For the text-containing cell, return its midpoint in [X, Y] coordinate format. 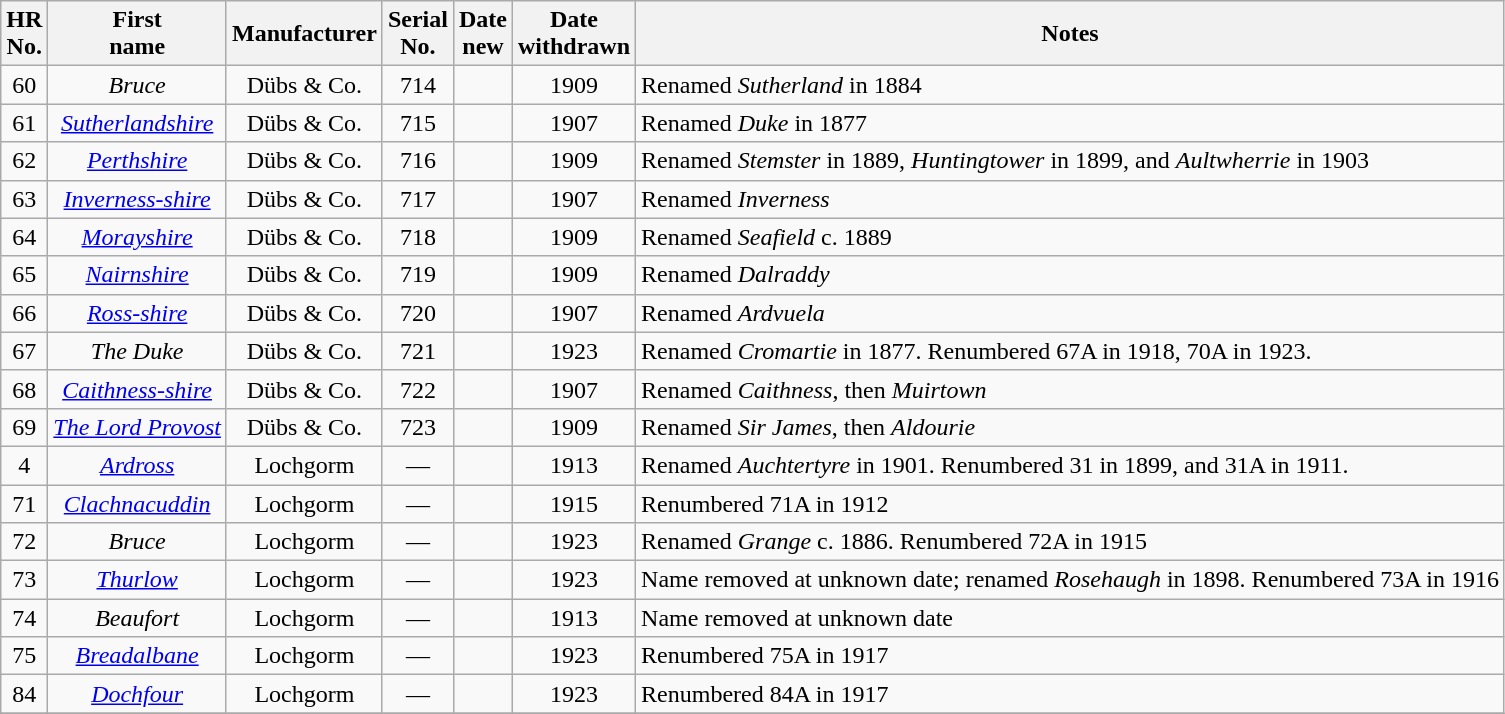
61 [24, 123]
60 [24, 85]
Name removed at unknown date; renamed Rosehaugh in 1898. Renumbered 73A in 1916 [1070, 580]
Datewithdrawn [574, 34]
Renamed Sir James, then Aldourie [1070, 427]
716 [418, 161]
Nairnshire [138, 275]
Manufacturer [304, 34]
Renamed Inverness [1070, 199]
Notes [1070, 34]
Breadalbane [138, 656]
Renamed Duke in 1877 [1070, 123]
Renumbered 84A in 1917 [1070, 694]
718 [418, 237]
1915 [574, 503]
Sutherlandshire [138, 123]
62 [24, 161]
Renamed Dalraddy [1070, 275]
Renamed Stemster in 1889, Huntingtower in 1899, and Aultwherrie in 1903 [1070, 161]
Caithness-shire [138, 389]
Renamed Auchtertyre in 1901. Renumbered 31 in 1899, and 31A in 1911. [1070, 465]
73 [24, 580]
714 [418, 85]
63 [24, 199]
722 [418, 389]
Datenew [482, 34]
Inverness-shire [138, 199]
71 [24, 503]
Morayshire [138, 237]
715 [418, 123]
Renumbered 71A in 1912 [1070, 503]
Renamed Sutherland in 1884 [1070, 85]
Perthshire [138, 161]
Renumbered 75A in 1917 [1070, 656]
Ardross [138, 465]
74 [24, 618]
720 [418, 313]
SerialNo. [418, 34]
Firstname [138, 34]
69 [24, 427]
Dochfour [138, 694]
The Duke [138, 351]
723 [418, 427]
75 [24, 656]
Beaufort [138, 618]
Name removed at unknown date [1070, 618]
68 [24, 389]
66 [24, 313]
64 [24, 237]
4 [24, 465]
Ross-shire [138, 313]
The Lord Provost [138, 427]
Renamed Seafield c. 1889 [1070, 237]
721 [418, 351]
HRNo. [24, 34]
Renamed Cromartie in 1877. Renumbered 67A in 1918, 70A in 1923. [1070, 351]
67 [24, 351]
717 [418, 199]
Thurlow [138, 580]
Renamed Ardvuela [1070, 313]
Clachnacuddin [138, 503]
719 [418, 275]
Renamed Grange c. 1886. Renumbered 72A in 1915 [1070, 542]
Renamed Caithness, then Muirtown [1070, 389]
84 [24, 694]
72 [24, 542]
65 [24, 275]
